Extract the (x, y) coordinate from the center of the cell holding the provided text.  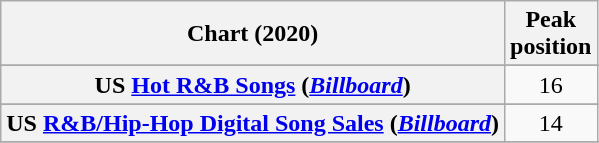
Chart (2020) (253, 34)
14 (551, 123)
Peakposition (551, 34)
US Hot R&B Songs (Billboard) (253, 85)
16 (551, 85)
US R&B/Hip-Hop Digital Song Sales (Billboard) (253, 123)
